Output the [X, Y] coordinate of the center of the cell containing the given text.  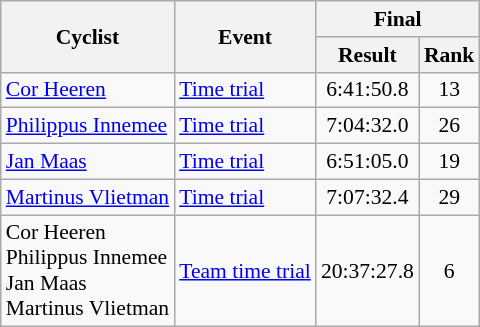
7:07:32.4 [368, 197]
Cyclist [88, 36]
Result [368, 55]
Jan Maas [88, 162]
6:51:05.0 [368, 162]
Martinus Vlietman [88, 197]
Team time trial [245, 271]
Cor Heeren [88, 90]
Rank [450, 55]
Event [245, 36]
26 [450, 126]
13 [450, 90]
6:41:50.8 [368, 90]
Cor Heeren Philippus Innemee Jan Maas Martinus Vlietman [88, 271]
20:37:27.8 [368, 271]
29 [450, 197]
Philippus Innemee [88, 126]
19 [450, 162]
7:04:32.0 [368, 126]
Final [398, 19]
6 [450, 271]
